Search for the cell housing the specified text and yield its (X, Y) center coordinate. 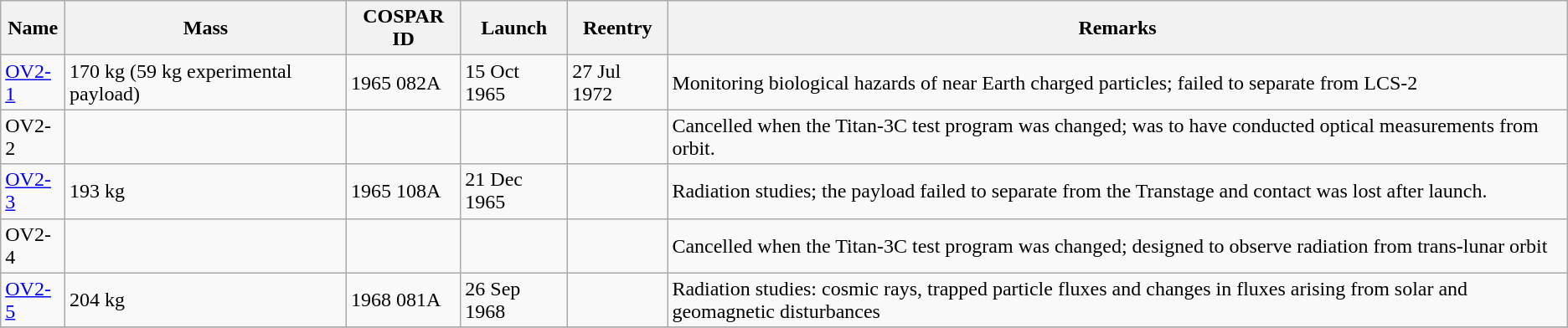
Launch (514, 28)
COSPAR ID (403, 28)
Cancelled when the Titan-3C test program was changed; designed to observe radiation from trans-lunar orbit (1117, 246)
170 kg (59 kg experimental payload) (206, 82)
21 Dec 1965 (514, 191)
OV2-2 (34, 137)
Reentry (618, 28)
OV2-1 (34, 82)
204 kg (206, 300)
OV2-3 (34, 191)
26 Sep 1968 (514, 300)
OV2-5 (34, 300)
Cancelled when the Titan-3C test program was changed; was to have conducted optical measurements from orbit. (1117, 137)
Mass (206, 28)
15 Oct 1965 (514, 82)
Monitoring biological hazards of near Earth charged particles; failed to separate from LCS-2 (1117, 82)
1965 108A (403, 191)
193 kg (206, 191)
1968 081A (403, 300)
Radiation studies; the payload failed to separate from the Transtage and contact was lost after launch. (1117, 191)
Radiation studies: cosmic rays, trapped particle fluxes and changes in fluxes arising from solar and geomagnetic disturbances (1117, 300)
1965 082A (403, 82)
27 Jul 1972 (618, 82)
OV2-4 (34, 246)
Remarks (1117, 28)
Name (34, 28)
